Determine the (X, Y) coordinate at the center of the cell enclosing the given text.  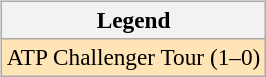
Legend (133, 20)
ATP Challenger Tour (1–0) (133, 57)
